Identify which cell holds the provided text, then report its (X, Y) central coordinate. 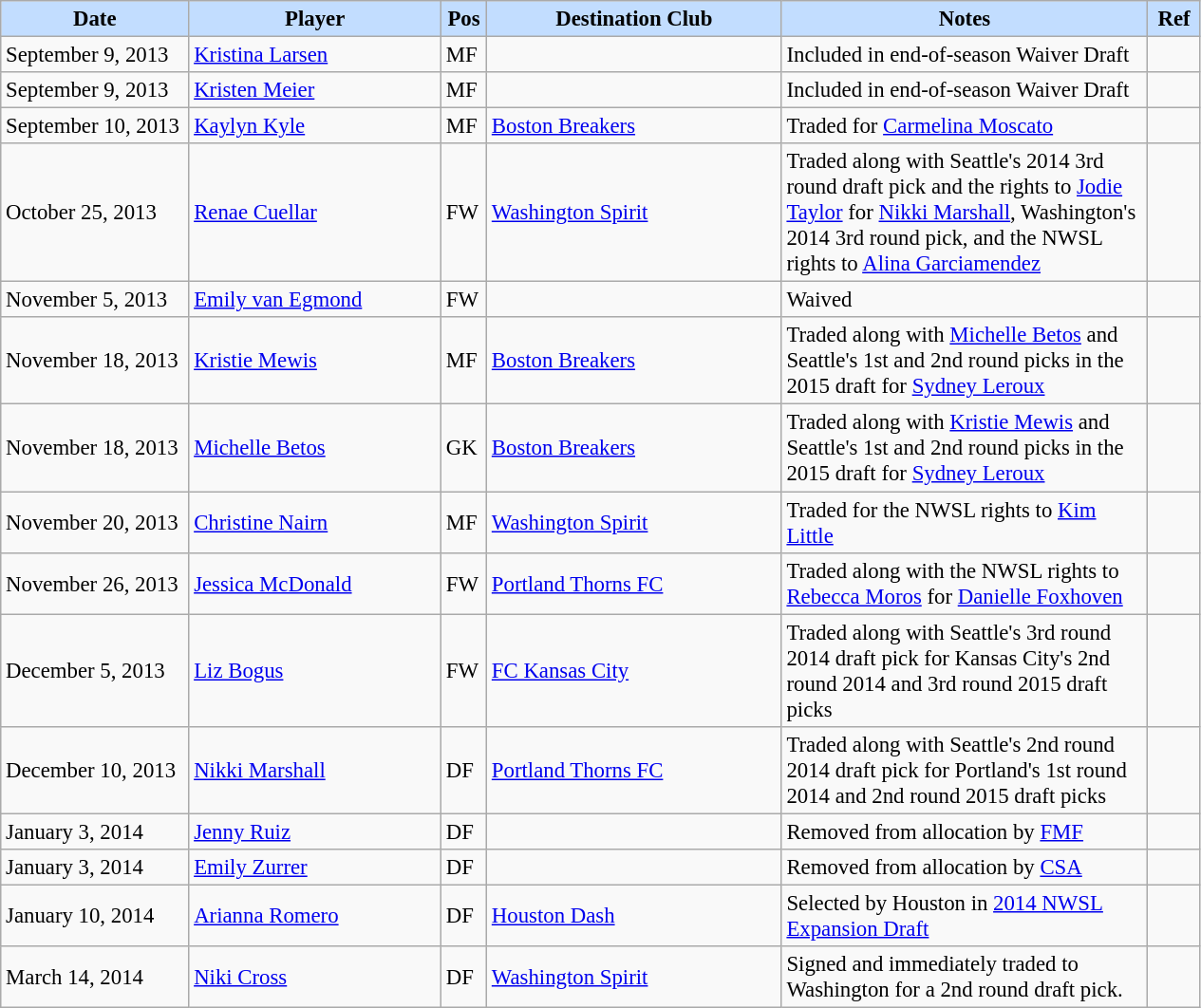
December 5, 2013 (95, 670)
October 25, 2013 (95, 213)
Jenny Ruiz (315, 831)
Kristina Larsen (315, 55)
Signed and immediately traded to Washington for a 2nd round draft pick. (965, 978)
Removed from allocation by FMF (965, 831)
November 5, 2013 (95, 300)
Liz Bogus (315, 670)
January 10, 2014 (95, 915)
Houston Dash (634, 915)
Kristen Meier (315, 90)
November 26, 2013 (95, 583)
Arianna Romero (315, 915)
Christine Nairn (315, 522)
Traded along with Seattle's 2nd round 2014 draft pick for Portland's 1st round 2014 and 2nd round 2015 draft picks (965, 770)
Niki Cross (315, 978)
Traded along with Kristie Mewis and Seattle's 1st and 2nd round picks in the 2015 draft for Sydney Leroux (965, 448)
September 10, 2013 (95, 126)
Notes (965, 19)
Removed from allocation by CSA (965, 868)
Destination Club (634, 19)
GK (463, 448)
Jessica McDonald (315, 583)
Kristie Mewis (315, 361)
Traded along with Seattle's 3rd round 2014 draft pick for Kansas City's 2nd round 2014 and 3rd round 2015 draft picks (965, 670)
Ref (1174, 19)
FC Kansas City (634, 670)
Date (95, 19)
Traded for Carmelina Moscato (965, 126)
Emily van Egmond (315, 300)
Pos (463, 19)
Traded along with the NWSL rights to Rebecca Moros for Danielle Foxhoven (965, 583)
Traded for the NWSL rights to Kim Little (965, 522)
Nikki Marshall (315, 770)
November 20, 2013 (95, 522)
Emily Zurrer (315, 868)
Kaylyn Kyle (315, 126)
Renae Cuellar (315, 213)
December 10, 2013 (95, 770)
Waived (965, 300)
March 14, 2014 (95, 978)
Traded along with Michelle Betos and Seattle's 1st and 2nd round picks in the 2015 draft for Sydney Leroux (965, 361)
Michelle Betos (315, 448)
Player (315, 19)
Selected by Houston in 2014 NWSL Expansion Draft (965, 915)
